Return the (X, Y) coordinate for the center point of the cell that contains the specified text.  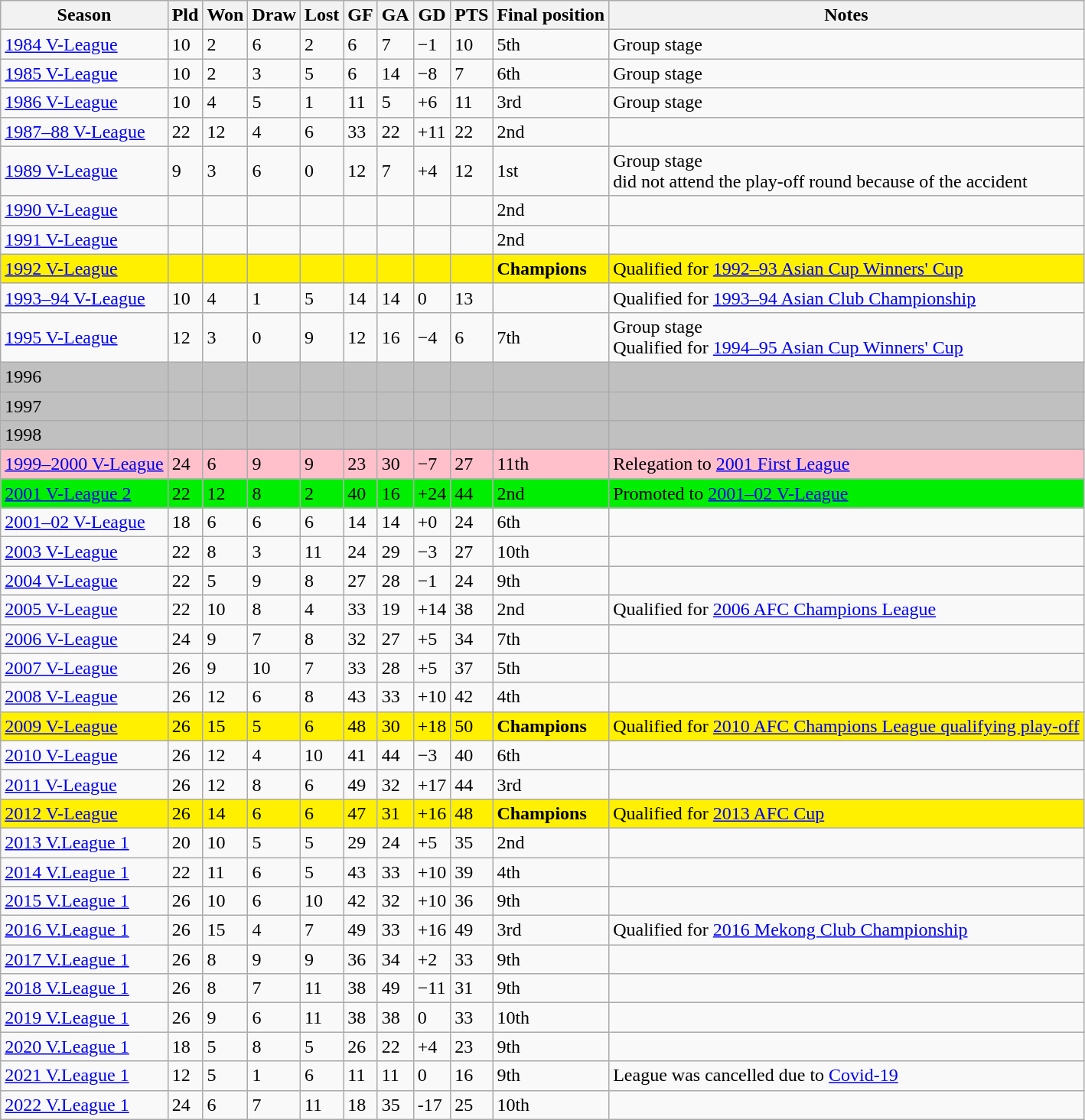
Won (225, 15)
2019 V.League 1 (84, 1017)
2016 V.League 1 (84, 930)
2009 V-League (84, 726)
2012 V-League (84, 813)
37 (471, 668)
13 (471, 298)
2005 V-League (84, 610)
1995 V-League (84, 337)
Relegation to 2001 First League (846, 464)
Qualified for 2016 Mekong Club Championship (846, 930)
1990 V-League (84, 210)
1989 V-League (84, 171)
GF (360, 15)
2007 V-League (84, 668)
+2 (432, 959)
1991 V-League (84, 239)
2015 V.League 1 (84, 901)
Group stage did not attend the play-off round because of the accident (846, 171)
20 (185, 842)
2006 V-League (84, 639)
1999–2000 V-League (84, 464)
39 (471, 871)
GA (395, 15)
Group stage Qualified for 1994–95 Asian Cup Winners' Cup (846, 337)
League was cancelled due to Covid-19 (846, 1076)
1997 (84, 406)
2017 V.League 1 (84, 959)
1992 V-League (84, 269)
GD (432, 15)
−4 (432, 337)
1985 V-League (84, 73)
−8 (432, 73)
+24 (432, 493)
Qualified for 1993–94 Asian Club Championship (846, 298)
Season (84, 15)
+11 (432, 132)
2013 V.League 1 (84, 842)
Qualified for 2013 AFC Cup (846, 813)
Qualified for 2010 AFC Champions League qualifying play-off (846, 726)
47 (360, 813)
Lost (321, 15)
2021 V.League 1 (84, 1076)
1986 V-League (84, 103)
1st (551, 171)
+14 (432, 610)
41 (360, 755)
25 (471, 1105)
2020 V.League 1 (84, 1047)
2011 V-League (84, 784)
2003 V-League (84, 552)
Pld (185, 15)
Qualified for 2006 AFC Champions League (846, 610)
2010 V-League (84, 755)
−11 (432, 988)
+17 (432, 784)
11th (551, 464)
Notes (846, 15)
Draw (274, 15)
1993–94 V-League (84, 298)
50 (471, 726)
2014 V.League 1 (84, 871)
19 (395, 610)
+18 (432, 726)
2018 V.League 1 (84, 988)
2004 V-League (84, 581)
2008 V-League (84, 697)
1987–88 V-League (84, 132)
PTS (471, 15)
Qualified for 1992–93 Asian Cup Winners' Cup (846, 269)
1984 V-League (84, 44)
Final position (551, 15)
+6 (432, 103)
Promoted to 2001–02 V-League (846, 493)
−7 (432, 464)
-17 (432, 1105)
1996 (84, 376)
2001 V-League 2 (84, 493)
+0 (432, 523)
2022 V.League 1 (84, 1105)
2001–02 V-League (84, 523)
1998 (84, 435)
